Capture the cell that displays the provided text and extract its (x, y) central coordinate. 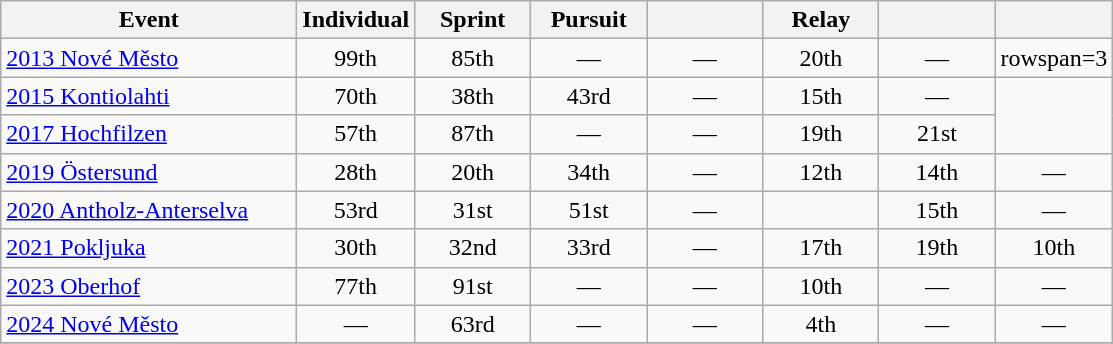
12th (821, 172)
2013 Nové Město (149, 58)
2019 Östersund (149, 172)
77th (356, 286)
Pursuit (589, 20)
32nd (473, 248)
99th (356, 58)
70th (356, 96)
14th (937, 172)
31st (473, 210)
2023 Oberhof (149, 286)
21st (937, 134)
2017 Hochfilzen (149, 134)
91st (473, 286)
2020 Antholz-Anterselva (149, 210)
Relay (821, 20)
53rd (356, 210)
2024 Nové Město (149, 324)
51st (589, 210)
Event (149, 20)
Individual (356, 20)
4th (821, 324)
38th (473, 96)
30th (356, 248)
2015 Kontiolahti (149, 96)
28th (356, 172)
43rd (589, 96)
rowspan=3 (1054, 58)
87th (473, 134)
2021 Pokljuka (149, 248)
17th (821, 248)
33rd (589, 248)
57th (356, 134)
63rd (473, 324)
34th (589, 172)
85th (473, 58)
Sprint (473, 20)
